For the text-containing cell, return its midpoint in (x, y) coordinate format. 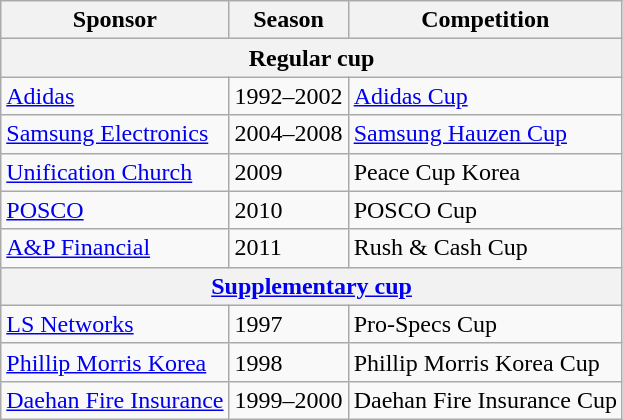
1997 (288, 324)
Adidas (115, 96)
Season (288, 20)
2004–2008 (288, 134)
Regular cup (312, 58)
Competition (485, 20)
POSCO Cup (485, 210)
Samsung Hauzen Cup (485, 134)
Supplementary cup (312, 286)
1998 (288, 362)
Phillip Morris Korea (115, 362)
POSCO (115, 210)
2011 (288, 248)
Peace Cup Korea (485, 172)
Sponsor (115, 20)
1999–2000 (288, 400)
Daehan Fire Insurance Cup (485, 400)
2010 (288, 210)
1992–2002 (288, 96)
Unification Church (115, 172)
2009 (288, 172)
Phillip Morris Korea Cup (485, 362)
Rush & Cash Cup (485, 248)
Samsung Electronics (115, 134)
LS Networks (115, 324)
Daehan Fire Insurance (115, 400)
A&P Financial (115, 248)
Adidas Cup (485, 96)
Pro-Specs Cup (485, 324)
